Extract the (x, y) coordinate from the center of the cell holding the provided text.  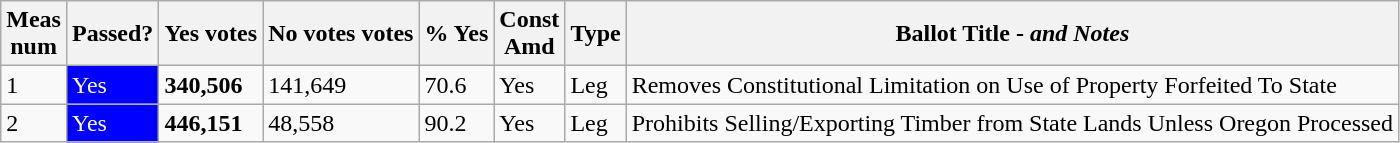
2 (34, 123)
70.6 (456, 85)
% Yes (456, 34)
Prohibits Selling/Exporting Timber from State Lands Unless Oregon Processed (1012, 123)
141,649 (341, 85)
90.2 (456, 123)
Yes votes (211, 34)
Ballot Title - and Notes (1012, 34)
48,558 (341, 123)
1 (34, 85)
446,151 (211, 123)
340,506 (211, 85)
ConstAmd (530, 34)
Type (596, 34)
Removes Constitutional Limitation on Use of Property Forfeited To State (1012, 85)
No votes votes (341, 34)
Measnum (34, 34)
Passed? (112, 34)
